Determine the [x, y] coordinate at the center of the cell enclosing the given text.  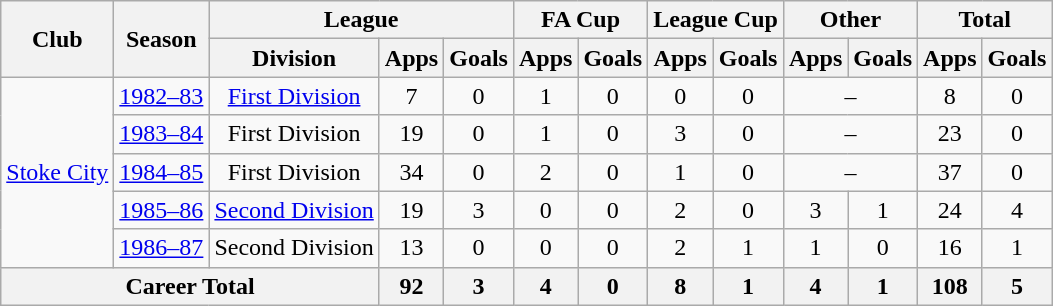
1986–87 [162, 248]
Club [58, 39]
Career Total [190, 286]
Other [850, 20]
13 [411, 248]
23 [950, 134]
108 [950, 286]
League Cup [716, 20]
92 [411, 286]
Season [162, 39]
Stoke City [58, 172]
5 [1017, 286]
Division [294, 58]
7 [411, 96]
Total [985, 20]
FA Cup [580, 20]
37 [950, 172]
1982–83 [162, 96]
16 [950, 248]
24 [950, 210]
1985–86 [162, 210]
34 [411, 172]
1984–85 [162, 172]
1983–84 [162, 134]
League [362, 20]
